Output the (x, y) coordinate of the center of the cell containing the given text.  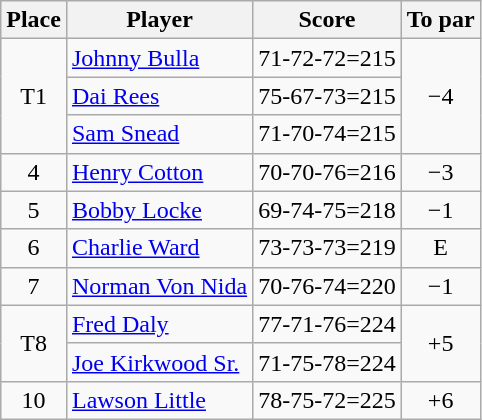
77-71-76=224 (328, 324)
−3 (440, 172)
Johnny Bulla (159, 58)
71-75-78=224 (328, 362)
75-67-73=215 (328, 96)
Dai Rees (159, 96)
Bobby Locke (159, 210)
70-76-74=220 (328, 286)
Lawson Little (159, 400)
7 (34, 286)
E (440, 248)
Place (34, 20)
71-72-72=215 (328, 58)
+6 (440, 400)
5 (34, 210)
T8 (34, 343)
Sam Snead (159, 134)
73-73-73=219 (328, 248)
Henry Cotton (159, 172)
78-75-72=225 (328, 400)
+5 (440, 343)
Fred Daly (159, 324)
71-70-74=215 (328, 134)
T1 (34, 96)
6 (34, 248)
−4 (440, 96)
70-70-76=216 (328, 172)
Joe Kirkwood Sr. (159, 362)
Score (328, 20)
69-74-75=218 (328, 210)
Charlie Ward (159, 248)
To par (440, 20)
Player (159, 20)
4 (34, 172)
10 (34, 400)
Norman Von Nida (159, 286)
